Determine the [x, y] coordinate at the center of the cell enclosing the given text.  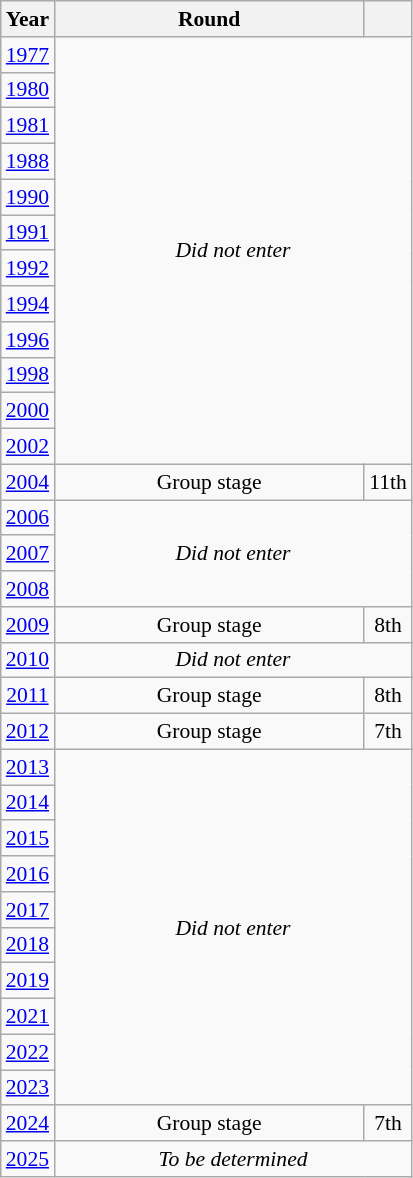
2025 [28, 1159]
2011 [28, 696]
2007 [28, 554]
2023 [28, 1088]
1980 [28, 90]
1991 [28, 233]
2004 [28, 482]
2019 [28, 981]
1977 [28, 55]
1994 [28, 304]
1996 [28, 340]
11th [388, 482]
Round [209, 19]
2013 [28, 767]
1988 [28, 162]
2002 [28, 447]
2022 [28, 1052]
2016 [28, 874]
2010 [28, 660]
1998 [28, 375]
2015 [28, 839]
To be determined [233, 1159]
Year [28, 19]
2017 [28, 910]
1992 [28, 269]
2014 [28, 803]
2000 [28, 411]
2024 [28, 1124]
2008 [28, 589]
2018 [28, 945]
2006 [28, 518]
2009 [28, 625]
1990 [28, 197]
2012 [28, 732]
2021 [28, 1017]
1981 [28, 126]
